Extract the [x, y] coordinate from the center of the cell holding the provided text.  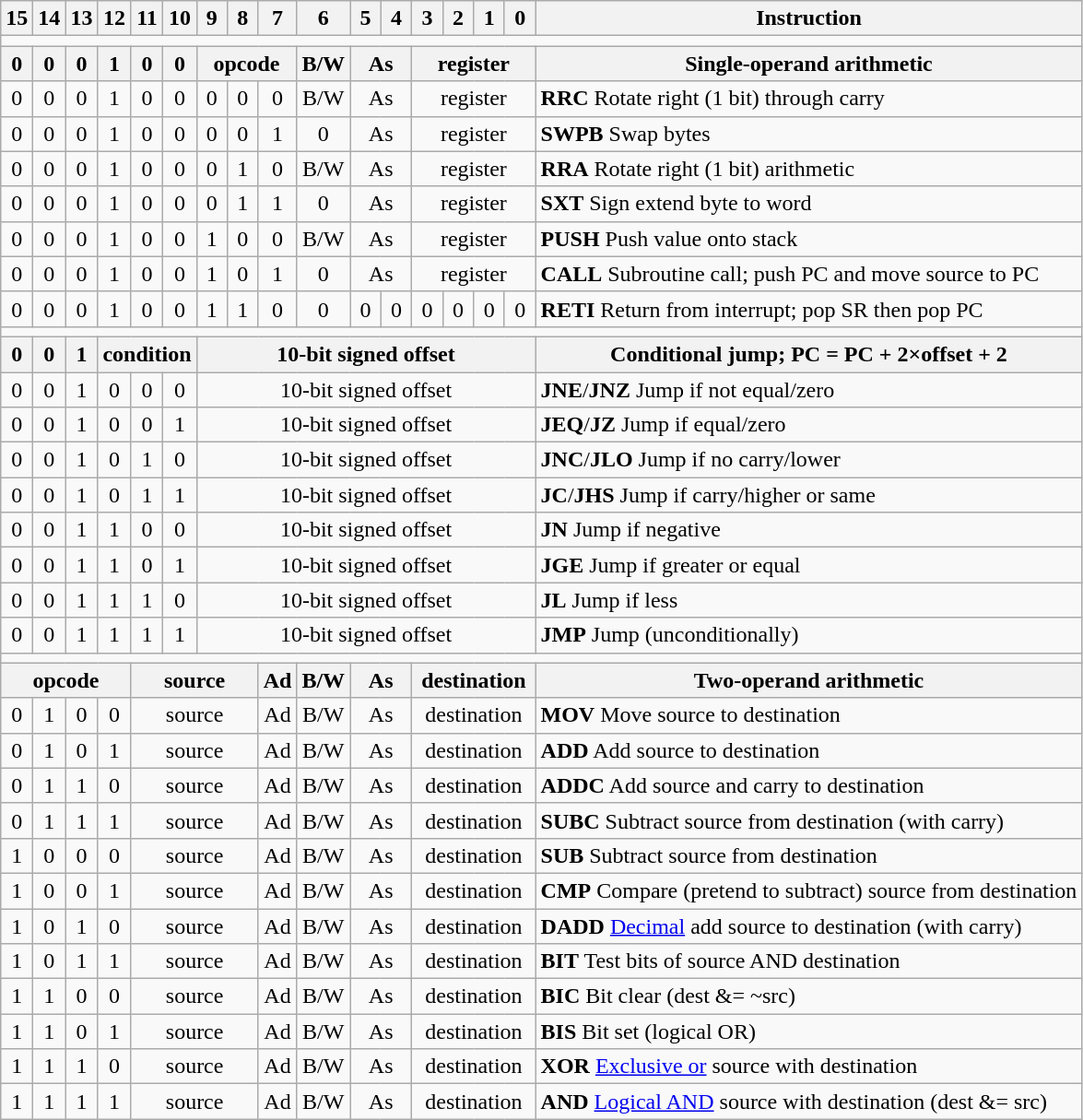
12 [114, 18]
SUB Subtract source from destination [809, 855]
Instruction [809, 18]
10 [180, 18]
SUBC Subtract source from destination (with carry) [809, 820]
Single-operand arithmetic [809, 64]
AND Logical AND source with destination (dest &= src) [809, 1102]
JEQ/JZ Jump if equal/zero [809, 425]
ADDC Add source and carry to destination [809, 785]
MOV Move source to destination [809, 715]
11 [147, 18]
8 [243, 18]
5 [366, 18]
PUSH Push value onto stack [809, 239]
BIT Test bits of source AND destination [809, 961]
JGE Jump if greater or equal [809, 565]
JN Jump if negative [809, 530]
ADD Add source to destination [809, 750]
RETI Return from interrupt; pop SR then pop PC [809, 309]
JMP Jump (unconditionally) [809, 635]
JC/JHS Jump if carry/higher or same [809, 495]
SWPB Swap bytes [809, 134]
14 [50, 18]
CALL Subroutine call; push PC and move source to PC [809, 274]
13 [81, 18]
15 [17, 18]
JNC/JLO Jump if no carry/lower [809, 460]
CMP Compare (pretend to subtract) source from destination [809, 890]
BIS Bit set (logical OR) [809, 1032]
condition [147, 354]
JNE/JNZ Jump if not equal/zero [809, 390]
DADD Decimal add source to destination (with carry) [809, 926]
BIC Bit clear (dest &= ~src) [809, 996]
4 [396, 18]
7 [277, 18]
XOR Exclusive or source with destination [809, 1067]
JL Jump if less [809, 600]
Two-operand arithmetic [809, 680]
Conditional jump; PC = PC + 2×offset + 2 [809, 354]
3 [428, 18]
SXT Sign extend byte to word [809, 204]
RRC Rotate right (1 bit) through carry [809, 99]
2 [458, 18]
9 [212, 18]
RRA Rotate right (1 bit) arithmetic [809, 169]
6 [324, 18]
